Find where the given text appears and provide that cell's center as (X, Y) coordinate. 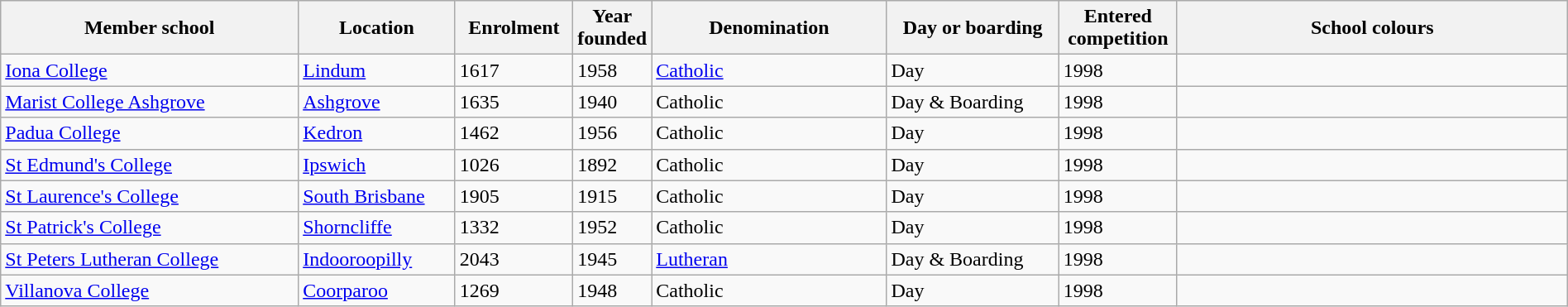
1945 (612, 259)
Year founded (612, 28)
St Peters Lutheran College (150, 259)
1958 (612, 70)
Lutheran (769, 259)
1026 (514, 165)
Ipswich (377, 165)
1269 (514, 290)
Iona College (150, 70)
School colours (1372, 28)
St Patrick's College (150, 228)
Marist College Ashgrove (150, 102)
Day or boarding (973, 28)
1948 (612, 290)
1905 (514, 196)
Villanova College (150, 290)
South Brisbane (377, 196)
Lindum (377, 70)
1635 (514, 102)
Entered competition (1118, 28)
Ashgrove (377, 102)
Indooroopilly (377, 259)
St Laurence's College (150, 196)
1915 (612, 196)
Shorncliffe (377, 228)
1956 (612, 133)
2043 (514, 259)
1952 (612, 228)
Padua College (150, 133)
1462 (514, 133)
Member school (150, 28)
1332 (514, 228)
Denomination (769, 28)
1940 (612, 102)
Kedron (377, 133)
1617 (514, 70)
St Edmund's College (150, 165)
1892 (612, 165)
Enrolment (514, 28)
Coorparoo (377, 290)
Location (377, 28)
